Determine the (x, y) coordinate at the center of the cell enclosing the given text.  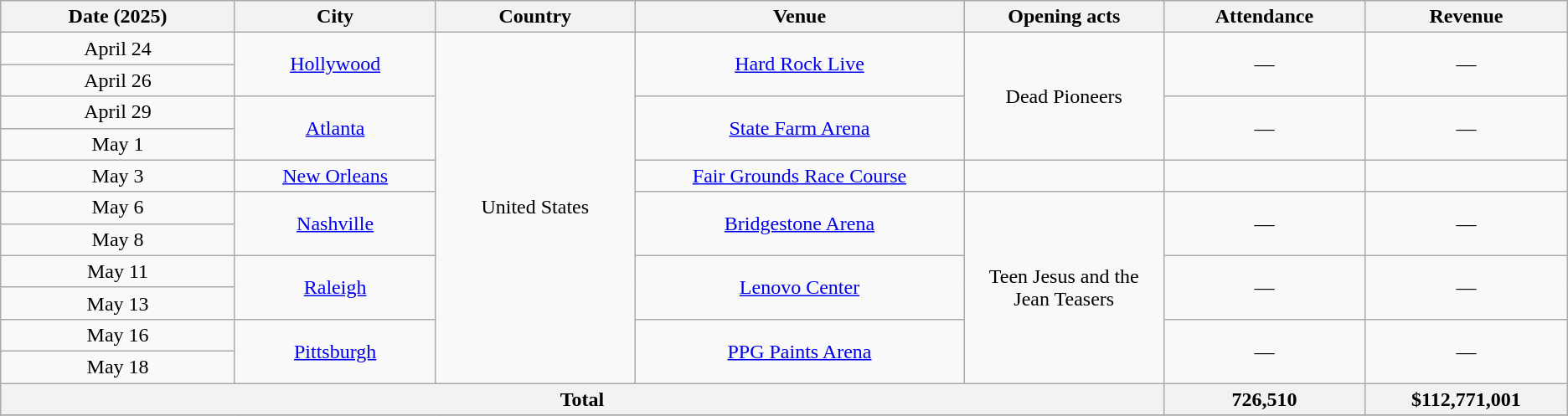
April 29 (118, 112)
April 24 (118, 49)
Venue (800, 17)
PPG Paints Arena (800, 351)
Atlanta (335, 128)
May 8 (118, 239)
May 18 (118, 367)
726,510 (1264, 399)
Revenue (1467, 17)
May 6 (118, 208)
May 13 (118, 303)
Raleigh (335, 287)
Nashville (335, 223)
May 1 (118, 144)
Date (2025) (118, 17)
Bridgestone Arena (800, 223)
Dead Pioneers (1064, 96)
New Orleans (335, 176)
Teen Jesus and the Jean Teasers (1064, 287)
$112,771,001 (1467, 399)
Attendance (1264, 17)
Hard Rock Live (800, 64)
April 26 (118, 80)
United States (535, 208)
Country (535, 17)
Pittsburgh (335, 351)
Total (582, 399)
May 3 (118, 176)
May 11 (118, 271)
City (335, 17)
Opening acts (1064, 17)
Lenovo Center (800, 287)
Fair Grounds Race Course (800, 176)
Hollywood (335, 64)
State Farm Arena (800, 128)
May 16 (118, 335)
